Extract the [X, Y] coordinate from the center of the cell holding the provided text.  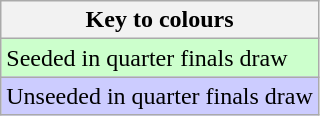
Seeded in quarter finals draw [160, 58]
Key to colours [160, 20]
Unseeded in quarter finals draw [160, 96]
